Capture the cell that displays the provided text and extract its (X, Y) central coordinate. 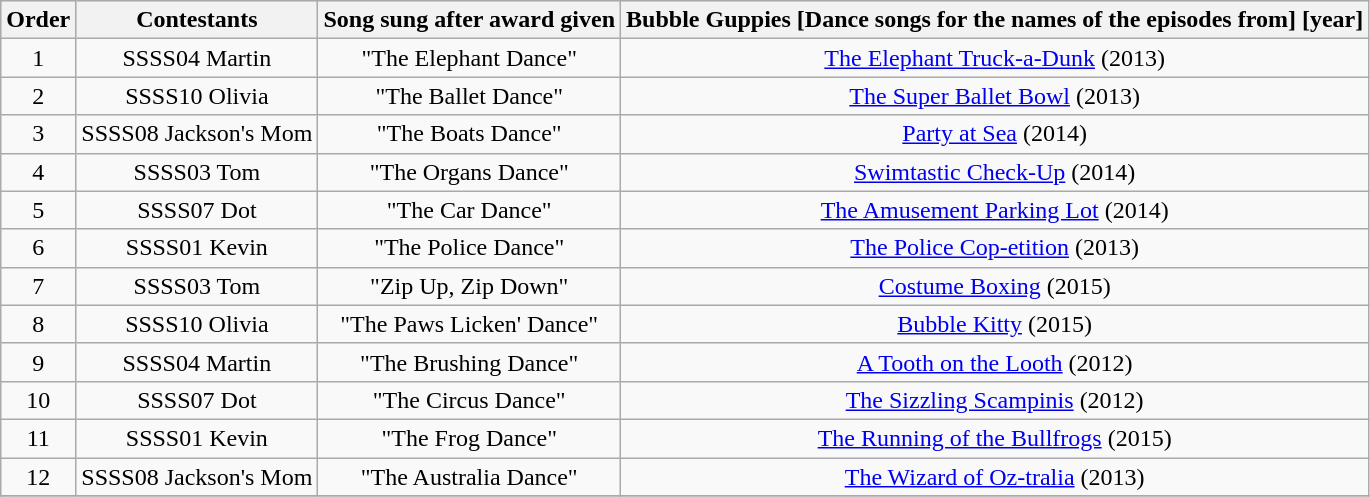
Bubble Kitty (2015) (995, 324)
11 (38, 438)
6 (38, 248)
5 (38, 210)
"The Car Dance" (470, 210)
"The Frog Dance" (470, 438)
10 (38, 400)
"The Circus Dance" (470, 400)
The Wizard of Oz-tralia (2013) (995, 477)
"Zip Up, Zip Down" (470, 286)
The Amusement Parking Lot (2014) (995, 210)
The Police Cop-etition (2013) (995, 248)
"The Boats Dance" (470, 134)
"The Brushing Dance" (470, 362)
12 (38, 477)
3 (38, 134)
Order (38, 20)
"The Australia Dance" (470, 477)
"The Elephant Dance" (470, 58)
The Sizzling Scampinis (2012) (995, 400)
A Tooth on the Looth (2012) (995, 362)
8 (38, 324)
Song sung after award given (470, 20)
Party at Sea (2014) (995, 134)
Swimtastic Check-Up (2014) (995, 172)
"The Organs Dance" (470, 172)
"The Paws Licken' Dance" (470, 324)
4 (38, 172)
9 (38, 362)
Bubble Guppies [Dance songs for the names of the episodes from] [year] (995, 20)
Costume Boxing (2015) (995, 286)
The Elephant Truck-a-Dunk (2013) (995, 58)
"The Police Dance" (470, 248)
The Running of the Bullfrogs (2015) (995, 438)
"The Ballet Dance" (470, 96)
The Super Ballet Bowl (2013) (995, 96)
7 (38, 286)
1 (38, 58)
Contestants (197, 20)
2 (38, 96)
